Return (x, y) of the center of cell containing provided text 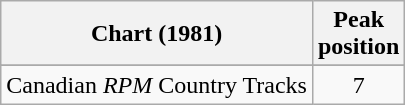
Chart (1981) (157, 34)
7 (358, 85)
Canadian RPM Country Tracks (157, 85)
Peakposition (358, 34)
